For the text-containing cell, return its midpoint in [x, y] coordinate format. 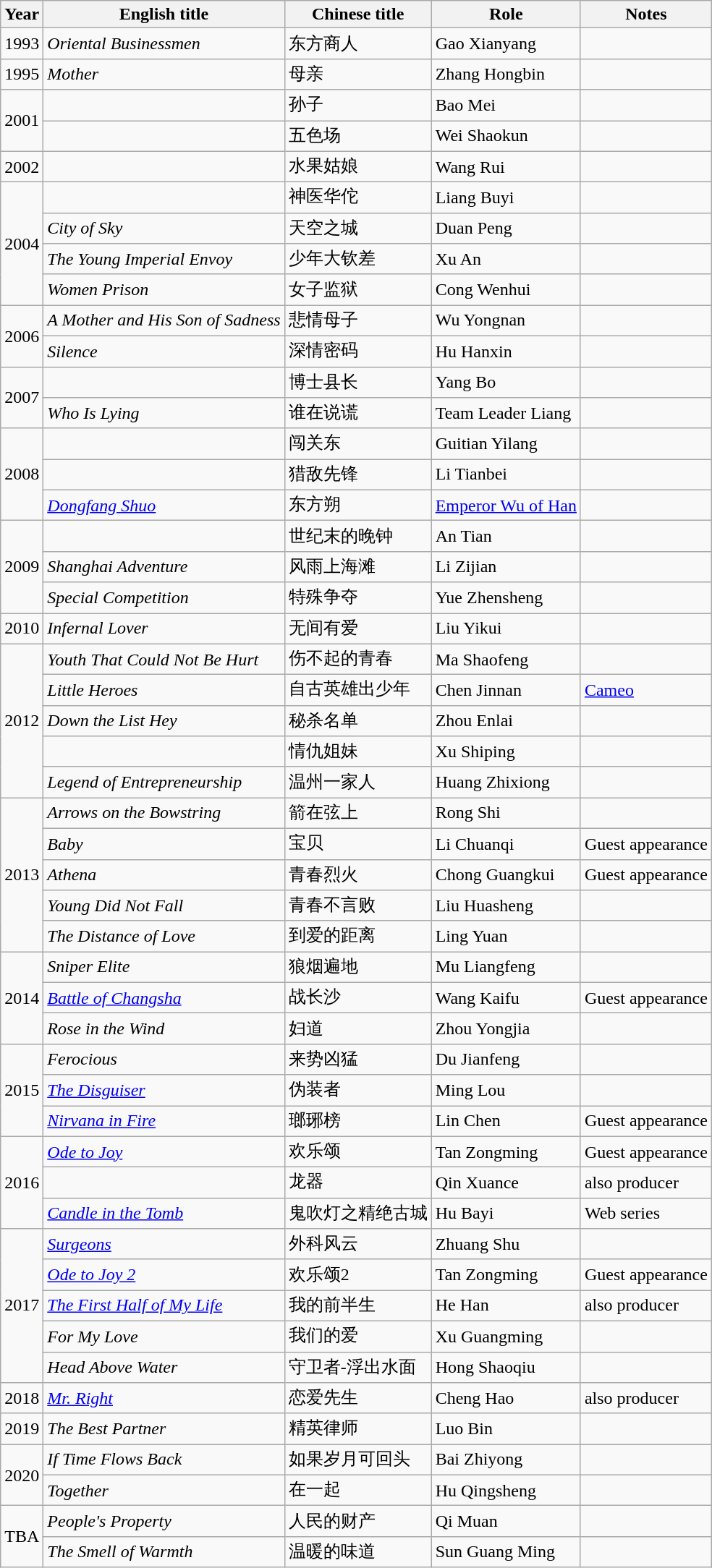
2007 [22, 398]
Hu Bayi [506, 1214]
2012 [22, 720]
Shanghai Adventure [164, 567]
Young Did Not Fall [164, 906]
猎敌先锋 [357, 474]
English title [164, 14]
守卫者-浮出水面 [357, 1367]
战长沙 [357, 998]
Arrows on the Bowstring [164, 813]
2017 [22, 1306]
The Distance of Love [164, 936]
Yue Zhensheng [506, 597]
Who Is Lying [164, 414]
Emperor Wu of Han [506, 505]
母亲 [357, 74]
Cameo [645, 690]
世纪末的晚钟 [357, 537]
Zhang Hongbin [506, 74]
精英律师 [357, 1429]
Chong Guangkui [506, 875]
妇道 [357, 1028]
温州一家人 [357, 783]
Legend of Entrepreneurship [164, 783]
风雨上海滩 [357, 567]
Gao Xianyang [506, 43]
2018 [22, 1399]
Wang Kaifu [506, 998]
2006 [22, 336]
如果岁月可回头 [357, 1460]
Zhou Enlai [506, 720]
Special Competition [164, 597]
鬼吹灯之精绝古城 [357, 1214]
Head Above Water [164, 1367]
Role [506, 14]
我的前半生 [357, 1306]
秘杀名单 [357, 720]
水果姑娘 [357, 166]
Chinese title [357, 14]
谁在说谎 [357, 414]
He Han [506, 1306]
Infernal Lover [164, 629]
宝贝 [357, 843]
The Disguiser [164, 1091]
瑯琊榜 [357, 1121]
孙子 [357, 106]
少年大钦差 [357, 259]
Lin Chen [506, 1121]
神医华佗 [357, 198]
无间有爱 [357, 629]
Ma Shaofeng [506, 660]
Mr. Right [164, 1399]
Rose in the Wind [164, 1028]
Wei Shaokun [506, 136]
2008 [22, 474]
A Mother and His Son of Sadness [164, 321]
女子监狱 [357, 289]
到爱的距离 [357, 936]
Rong Shi [506, 813]
特殊争夺 [357, 597]
人民的财产 [357, 1522]
Zhou Yongjia [506, 1028]
五色场 [357, 136]
City of Sky [164, 229]
Athena [164, 875]
Web series [645, 1214]
1995 [22, 74]
The Best Partner [164, 1429]
Sun Guang Ming [506, 1552]
Hong Shaoqiu [506, 1367]
Nirvana in Fire [164, 1121]
Ferocious [164, 1059]
伤不起的青春 [357, 660]
Chen Jinnan [506, 690]
Huang Zhixiong [506, 783]
2002 [22, 166]
欢乐颂 [357, 1151]
Bao Mei [506, 106]
东方商人 [357, 43]
我们的爱 [357, 1337]
2016 [22, 1183]
Oriental Businessmen [164, 43]
Luo Bin [506, 1429]
Battle of Changsha [164, 998]
悲情母子 [357, 321]
Together [164, 1490]
An Tian [506, 537]
2001 [22, 120]
Surgeons [164, 1244]
Dongfang Shuo [164, 505]
天空之城 [357, 229]
If Time Flows Back [164, 1460]
情仇姐妹 [357, 752]
Silence [164, 351]
1993 [22, 43]
Hu Hanxin [506, 351]
Wu Yongnan [506, 321]
Hu Qingsheng [506, 1490]
伪装者 [357, 1091]
Ode to Joy 2 [164, 1274]
Liang Buyi [506, 198]
Xu Guangming [506, 1337]
The Smell of Warmth [164, 1552]
Li Tianbei [506, 474]
Guitian Yilang [506, 444]
Li Chuanqi [506, 843]
2009 [22, 567]
Liu Huasheng [506, 906]
深情密码 [357, 351]
The First Half of My Life [164, 1306]
2013 [22, 875]
Du Jianfeng [506, 1059]
东方朔 [357, 505]
Xu An [506, 259]
欢乐颂2 [357, 1274]
Yang Bo [506, 382]
2014 [22, 998]
Notes [645, 14]
Women Prison [164, 289]
龙器 [357, 1183]
Ling Yuan [506, 936]
狼烟遍地 [357, 968]
Li Zijian [506, 567]
Mother [164, 74]
2010 [22, 629]
Zhuang Shu [506, 1244]
Sniper Elite [164, 968]
青春烈火 [357, 875]
箭在弦上 [357, 813]
Liu Yikui [506, 629]
Xu Shiping [506, 752]
Cheng Hao [506, 1399]
Year [22, 14]
2015 [22, 1090]
在一起 [357, 1490]
Duan Peng [506, 229]
Cong Wenhui [506, 289]
Candle in the Tomb [164, 1214]
恋爱先生 [357, 1399]
外科风云 [357, 1244]
闯关东 [357, 444]
TBA [22, 1536]
Mu Liangfeng [506, 968]
2019 [22, 1429]
Team Leader Liang [506, 414]
2004 [22, 244]
Youth That Could Not Be Hurt [164, 660]
People's Property [164, 1522]
For My Love [164, 1337]
自古英雄出少年 [357, 690]
Qin Xuance [506, 1183]
Down the List Hey [164, 720]
2020 [22, 1475]
来势凶猛 [357, 1059]
Wang Rui [506, 166]
The Young Imperial Envoy [164, 259]
Little Heroes [164, 690]
青春不言败 [357, 906]
Qi Muan [506, 1522]
温暖的味道 [357, 1552]
Ode to Joy [164, 1151]
博士县长 [357, 382]
Baby [164, 843]
Ming Lou [506, 1091]
Bai Zhiyong [506, 1460]
